Scan for the cell matching the given text and deliver its [x, y] coordinate at center. 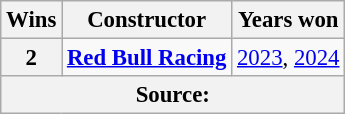
2023, 2024 [288, 58]
2 [32, 58]
Source: [173, 95]
Years won [288, 20]
Wins [32, 20]
Constructor [147, 20]
Red Bull Racing [147, 58]
